Provide the [X, Y] coordinate of the cell's center where the given text is located.  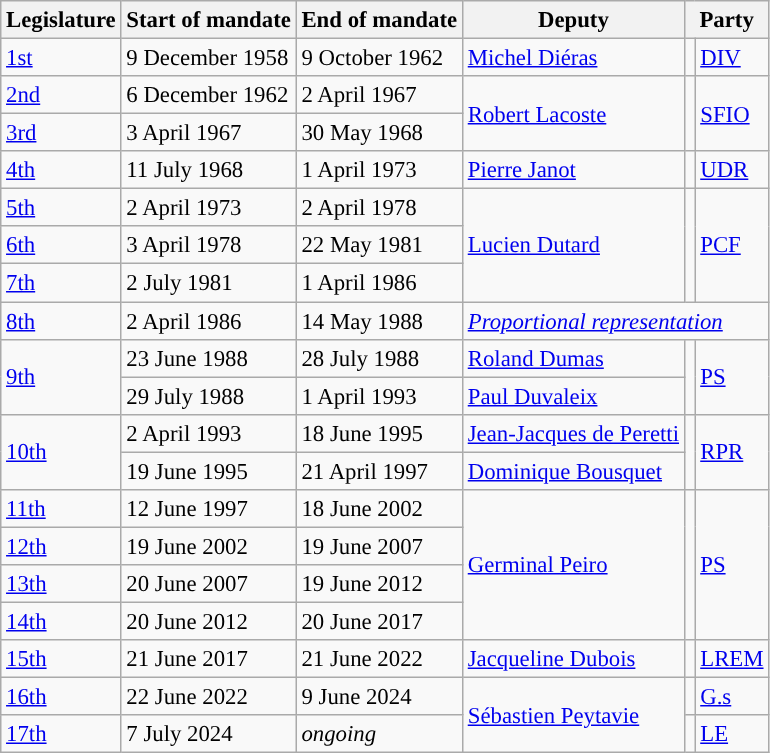
2nd [61, 95]
14 May 1988 [379, 321]
13th [61, 584]
19 June 2002 [208, 546]
4th [61, 170]
End of mandate [379, 20]
3rd [61, 133]
2 April 1973 [208, 208]
Legislature [61, 20]
19 June 2012 [379, 584]
28 July 1988 [379, 358]
6 December 1962 [208, 95]
2 July 1981 [208, 283]
SFIO [732, 114]
12th [61, 546]
19 June 2007 [379, 546]
2 April 1967 [379, 95]
LREM [732, 659]
2 April 1986 [208, 321]
18 June 1995 [379, 433]
ongoing [379, 734]
18 June 2002 [379, 509]
PCF [732, 246]
19 June 1995 [208, 471]
30 May 1968 [379, 133]
12 June 1997 [208, 509]
Sébastien Peytavie [573, 716]
2 April 1978 [379, 208]
15th [61, 659]
11 July 1968 [208, 170]
DIV [732, 58]
9 June 2024 [379, 697]
5th [61, 208]
21 June 2017 [208, 659]
11th [61, 509]
Lucien Dutard [573, 246]
29 July 1988 [208, 396]
23 June 1988 [208, 358]
6th [61, 245]
9 October 1962 [379, 58]
RPR [732, 452]
Jean-Jacques de Peretti [573, 433]
Party [726, 20]
22 May 1981 [379, 245]
9 December 1958 [208, 58]
Proportional representation [615, 321]
Pierre Janot [573, 170]
14th [61, 621]
Paul Duvaleix [573, 396]
16th [61, 697]
LE [732, 734]
Michel Diéras [573, 58]
7 July 2024 [208, 734]
Germinal Peiro [573, 565]
3 April 1978 [208, 245]
UDR [732, 170]
1 April 1973 [379, 170]
1st [61, 58]
3 April 1967 [208, 133]
Robert Lacoste [573, 114]
1 April 1986 [379, 283]
8th [61, 321]
Start of mandate [208, 20]
17th [61, 734]
G.s [732, 697]
20 June 2017 [379, 621]
21 April 1997 [379, 471]
Roland Dumas [573, 358]
21 June 2022 [379, 659]
20 June 2007 [208, 584]
1 April 1993 [379, 396]
22 June 2022 [208, 697]
Deputy [573, 20]
2 April 1993 [208, 433]
9th [61, 376]
Jacqueline Dubois [573, 659]
Dominique Bousquet [573, 471]
7th [61, 283]
10th [61, 452]
20 June 2012 [208, 621]
